Capture the cell that displays the provided text and extract its (x, y) central coordinate. 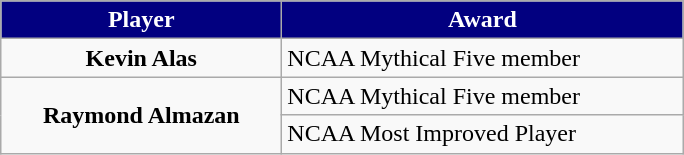
Award (482, 20)
Raymond Almazan (142, 115)
Player (142, 20)
NCAA Most Improved Player (482, 134)
Kevin Alas (142, 58)
